Detect which cell encompasses the target text, then output its (x, y) center coordinate. 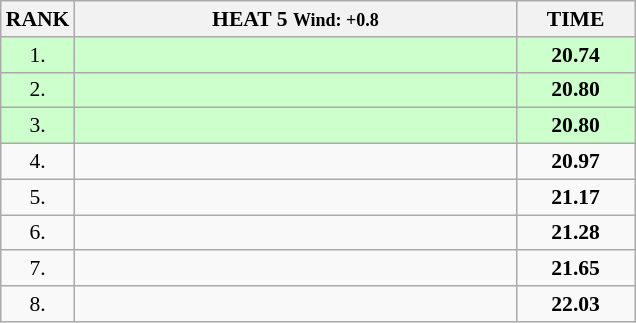
20.97 (576, 162)
6. (38, 233)
1. (38, 55)
21.17 (576, 197)
5. (38, 197)
22.03 (576, 304)
7. (38, 269)
HEAT 5 Wind: +0.8 (295, 19)
TIME (576, 19)
3. (38, 126)
21.28 (576, 233)
RANK (38, 19)
2. (38, 90)
8. (38, 304)
21.65 (576, 269)
4. (38, 162)
20.74 (576, 55)
